Identify which cell holds the provided text, then report its (x, y) central coordinate. 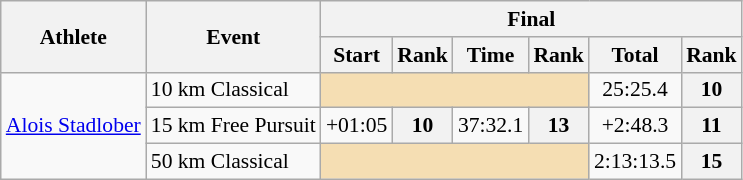
15 (712, 162)
50 km Classical (234, 162)
Event (234, 36)
Athlete (74, 36)
Start (356, 55)
37:32.1 (490, 126)
11 (712, 126)
+01:05 (356, 126)
2:13:13.5 (635, 162)
+2:48.3 (635, 126)
Time (490, 55)
Alois Stadlober (74, 126)
10 km Classical (234, 90)
Total (635, 55)
25:25.4 (635, 90)
Final (532, 19)
13 (558, 126)
15 km Free Pursuit (234, 126)
